Return (x, y) of the center of cell containing provided text 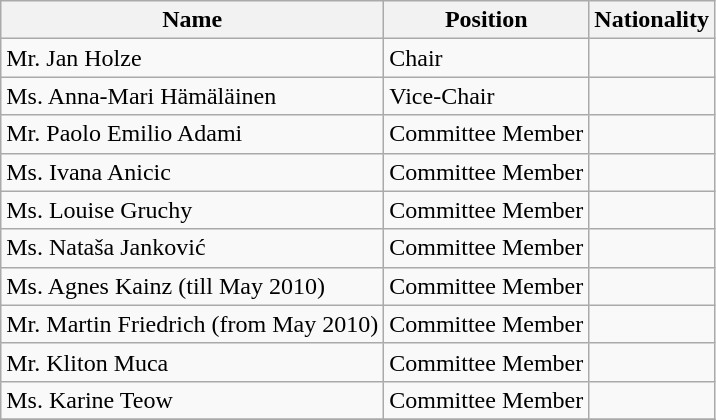
Mr. Paolo Emilio Adami (192, 134)
Position (486, 20)
Ms. Louise Gruchy (192, 210)
Ms. Nataša Janković (192, 248)
Ms. Karine Teow (192, 400)
Mr. Jan Holze (192, 58)
Mr. Kliton Muca (192, 362)
Mr. Martin Friedrich (from May 2010) (192, 324)
Chair (486, 58)
Ms. Anna-Mari Hämäläinen (192, 96)
Nationality (652, 20)
Vice-Chair (486, 96)
Name (192, 20)
Ms. Ivana Anicic (192, 172)
Ms. Agnes Kainz (till May 2010) (192, 286)
